Determine the (X, Y) coordinate at the center of the cell enclosing the given text.  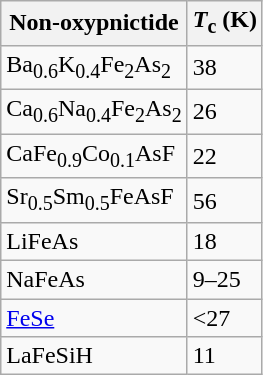
Ba0.6K0.4Fe2As2 (94, 67)
FeSe (94, 318)
Sr0.5Sm0.5FeAsF (94, 200)
18 (224, 241)
9–25 (224, 280)
CaFe0.9Co0.1AsF (94, 156)
56 (224, 200)
38 (224, 67)
11 (224, 356)
LiFeAs (94, 241)
LaFeSiH (94, 356)
NaFeAs (94, 280)
Non-oxypnictide (94, 23)
<27 (224, 318)
Ca0.6Na0.4Fe2As2 (94, 111)
Tc (K) (224, 23)
22 (224, 156)
26 (224, 111)
